Detect which cell encompasses the target text, then output its (x, y) center coordinate. 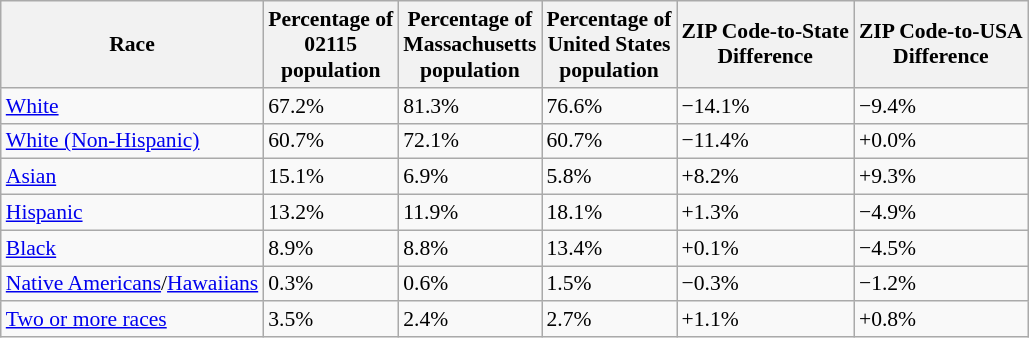
18.1% (610, 213)
81.3% (470, 106)
Asian (132, 177)
8.8% (470, 248)
White (Non-Hispanic) (132, 141)
−0.3% (764, 284)
72.1% (470, 141)
15.1% (330, 177)
5.8% (610, 177)
−9.4% (941, 106)
+8.2% (764, 177)
+9.3% (941, 177)
−4.5% (941, 248)
+1.3% (764, 213)
76.6% (610, 106)
Black (132, 248)
Native Americans/Hawaiians (132, 284)
0.3% (330, 284)
13.4% (610, 248)
ZIP Code-to-USADifference (941, 44)
1.5% (610, 284)
Percentage of 02115population (330, 44)
+0.1% (764, 248)
White (132, 106)
13.2% (330, 213)
67.2% (330, 106)
2.7% (610, 320)
−11.4% (764, 141)
3.5% (330, 320)
−14.1% (764, 106)
2.4% (470, 320)
Hispanic (132, 213)
+0.8% (941, 320)
−1.2% (941, 284)
−4.9% (941, 213)
11.9% (470, 213)
6.9% (470, 177)
ZIP Code-to-StateDifference (764, 44)
Percentage ofMassachusettspopulation (470, 44)
Race (132, 44)
Percentage ofUnited Statespopulation (610, 44)
+1.1% (764, 320)
+0.0% (941, 141)
8.9% (330, 248)
0.6% (470, 284)
Two or more races (132, 320)
